Provide the [x, y] coordinate of the cell's center where the given text is located.  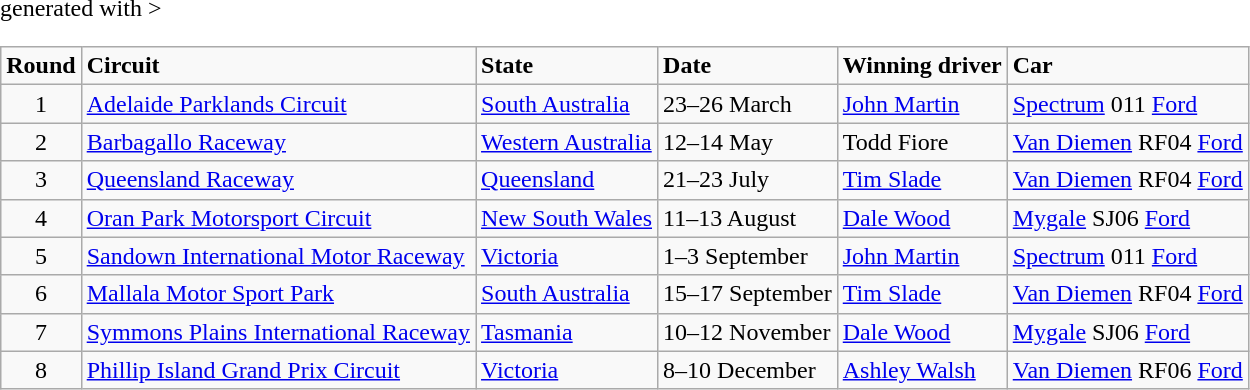
Winning driver [922, 66]
Queensland Raceway [278, 180]
Ashley Walsh [922, 370]
1–3 September [748, 256]
Oran Park Motorsport Circuit [278, 218]
11–13 August [748, 218]
Mallala Motor Sport Park [278, 294]
7 [41, 332]
Queensland [567, 180]
23–26 March [748, 104]
Phillip Island Grand Prix Circuit [278, 370]
1 [41, 104]
Round [41, 66]
Circuit [278, 66]
Symmons Plains International Raceway [278, 332]
Western Australia [567, 142]
Van Diemen RF06 Ford [1128, 370]
New South Wales [567, 218]
5 [41, 256]
Todd Fiore [922, 142]
4 [41, 218]
Date [748, 66]
10–12 November [748, 332]
Barbagallo Raceway [278, 142]
6 [41, 294]
12–14 May [748, 142]
8–10 December [748, 370]
Car [1128, 66]
3 [41, 180]
Sandown International Motor Raceway [278, 256]
State [567, 66]
21–23 July [748, 180]
Adelaide Parklands Circuit [278, 104]
2 [41, 142]
Tasmania [567, 332]
8 [41, 370]
15–17 September [748, 294]
